Pinpoint the cell where the given text exists, returning its (x, y) midpoint coordinate. 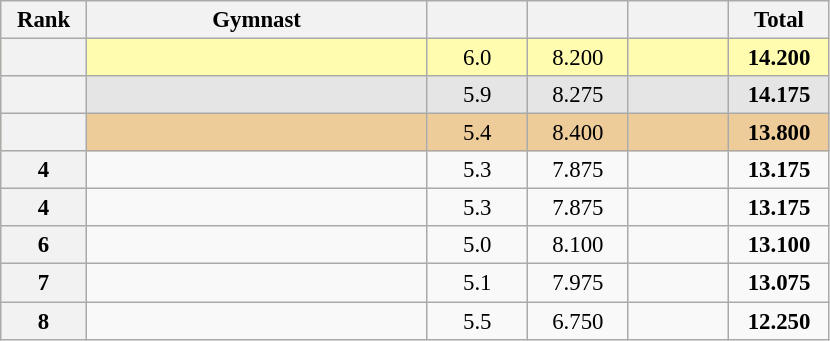
8.100 (578, 245)
13.800 (780, 133)
8.400 (578, 133)
6.750 (578, 321)
5.9 (478, 95)
Rank (44, 20)
8.275 (578, 95)
8 (44, 321)
8.200 (578, 58)
7.975 (578, 283)
13.100 (780, 245)
6 (44, 245)
13.075 (780, 283)
5.0 (478, 245)
14.175 (780, 95)
5.1 (478, 283)
12.250 (780, 321)
7 (44, 283)
Gymnast (256, 20)
14.200 (780, 58)
5.5 (478, 321)
6.0 (478, 58)
5.4 (478, 133)
Total (780, 20)
